Capture the cell that displays the provided text and extract its [X, Y] central coordinate. 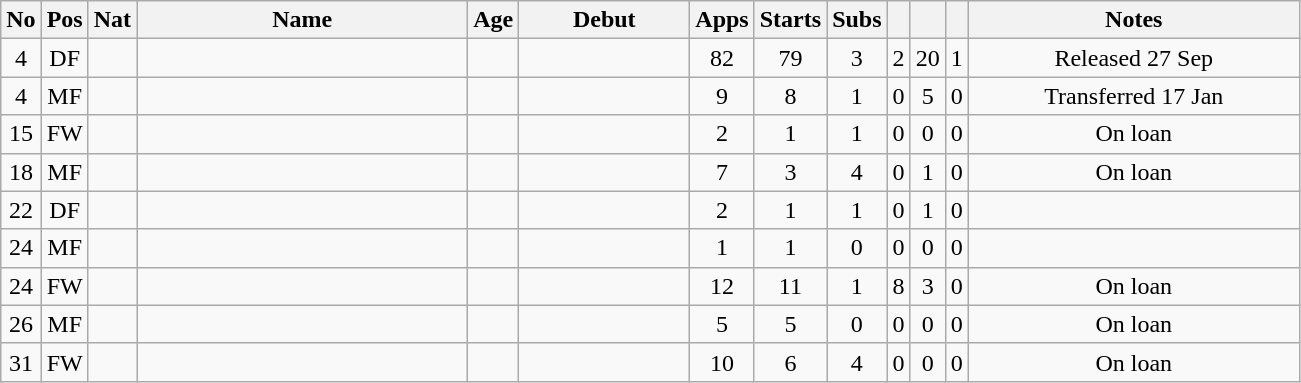
Nat [112, 20]
Transferred 17 Jan [1134, 96]
9 [722, 96]
26 [21, 324]
22 [21, 210]
Apps [722, 20]
82 [722, 58]
12 [722, 286]
Name [302, 20]
Starts [790, 20]
20 [928, 58]
10 [722, 362]
15 [21, 134]
Debut [604, 20]
79 [790, 58]
11 [790, 286]
7 [722, 172]
No [21, 20]
Age [494, 20]
31 [21, 362]
Notes [1134, 20]
Released 27 Sep [1134, 58]
Subs [857, 20]
Pos [64, 20]
6 [790, 362]
18 [21, 172]
